Search for the cell housing the specified text and yield its (X, Y) center coordinate. 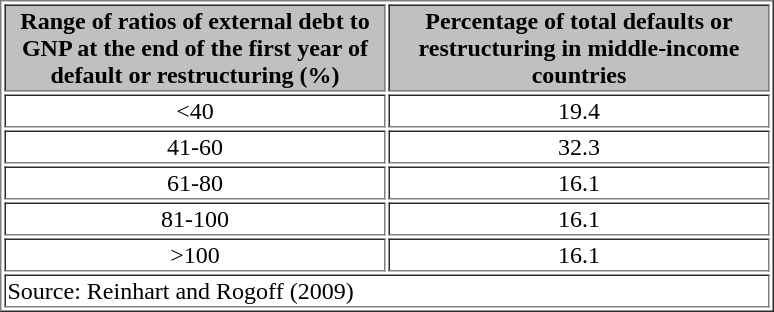
<40 (194, 110)
Range of ratios of external debt to GNP at the end of the first year of default or restructuring (%) (194, 48)
Percentage of total defaults or restructuring in middle-income countries (578, 48)
32.3 (578, 146)
81-100 (194, 218)
41-60 (194, 146)
61-80 (194, 182)
>100 (194, 254)
Source: Reinhart and Rogoff (2009) (386, 290)
19.4 (578, 110)
